Scan for the cell matching the given text and deliver its [X, Y] coordinate at center. 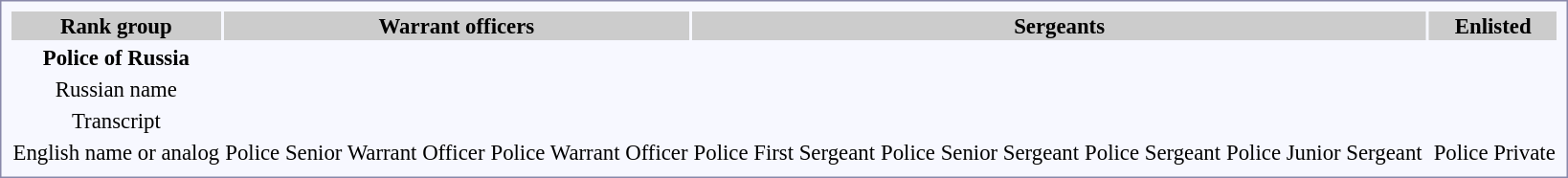
Police of Russia [117, 57]
Police Senior Sergeant [979, 152]
Police Warrant Officer [590, 152]
Russian name [117, 89]
Enlisted [1493, 26]
Sergeants [1059, 26]
Police First Sergeant [784, 152]
Rank group [117, 26]
Warrant officers [457, 26]
Police Senior Warrant Officer [355, 152]
English name or analog [117, 152]
Police Sergeant [1153, 152]
Police Junior Sergeant [1325, 152]
Police Private [1494, 152]
Transcript [117, 121]
